Pinpoint the cell where the given text exists, returning its [x, y] midpoint coordinate. 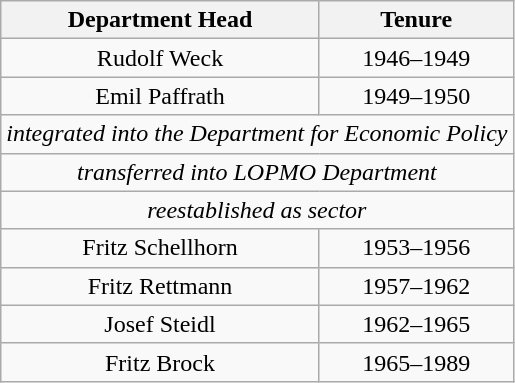
Rudolf Weck [160, 58]
Department Head [160, 20]
1946–1949 [416, 58]
1953–1956 [416, 248]
integrated into the Department for Economic Policy [257, 134]
Fritz Schellhorn [160, 248]
Fritz Rettmann [160, 286]
reestablished as sector [257, 210]
Emil Paffrath [160, 96]
Tenure [416, 20]
1962–1965 [416, 324]
1965–1989 [416, 362]
Fritz Brock [160, 362]
1949–1950 [416, 96]
1957–1962 [416, 286]
Josef Steidl [160, 324]
transferred into LOPMO Department [257, 172]
